From the cell containing the given text, extract its center point as [x, y] coordinate. 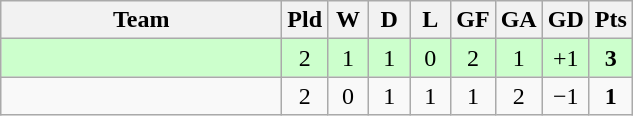
Team [142, 20]
−1 [566, 96]
GA [518, 20]
D [390, 20]
Pts [610, 20]
L [430, 20]
GF [473, 20]
3 [610, 58]
+1 [566, 58]
GD [566, 20]
W [348, 20]
Pld [305, 20]
